Locate the cell with the specified text and output its (X, Y) center coordinate. 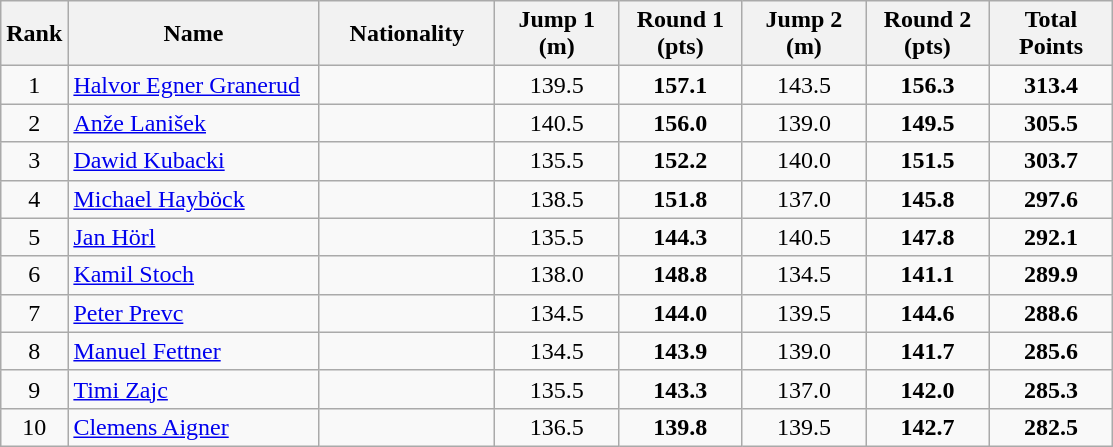
289.9 (1051, 275)
285.3 (1051, 389)
151.5 (928, 161)
Michael Hayböck (194, 199)
Jump 1 (m) (557, 34)
Jump 2 (m) (804, 34)
157.1 (681, 85)
Dawid Kubacki (194, 161)
136.5 (557, 427)
142.0 (928, 389)
Kamil Stoch (194, 275)
285.6 (1051, 351)
147.8 (928, 237)
143.9 (681, 351)
Nationality (407, 34)
144.3 (681, 237)
Peter Prevc (194, 313)
9 (34, 389)
313.4 (1051, 85)
2 (34, 123)
3 (34, 161)
152.2 (681, 161)
148.8 (681, 275)
303.7 (1051, 161)
142.7 (928, 427)
8 (34, 351)
1 (34, 85)
141.1 (928, 275)
145.8 (928, 199)
143.3 (681, 389)
138.0 (557, 275)
149.5 (928, 123)
140.0 (804, 161)
138.5 (557, 199)
4 (34, 199)
Manuel Fettner (194, 351)
Anže Lanišek (194, 123)
292.1 (1051, 237)
288.6 (1051, 313)
297.6 (1051, 199)
305.5 (1051, 123)
139.8 (681, 427)
Timi Zajc (194, 389)
143.5 (804, 85)
282.5 (1051, 427)
Jan Hörl (194, 237)
144.0 (681, 313)
7 (34, 313)
Halvor Egner Granerud (194, 85)
6 (34, 275)
156.0 (681, 123)
5 (34, 237)
Name (194, 34)
Rank (34, 34)
Total Points (1051, 34)
10 (34, 427)
Clemens Aigner (194, 427)
144.6 (928, 313)
141.7 (928, 351)
156.3 (928, 85)
Round 1 (pts) (681, 34)
151.8 (681, 199)
Round 2 (pts) (928, 34)
